From the cell containing the given text, extract its center point as (X, Y) coordinate. 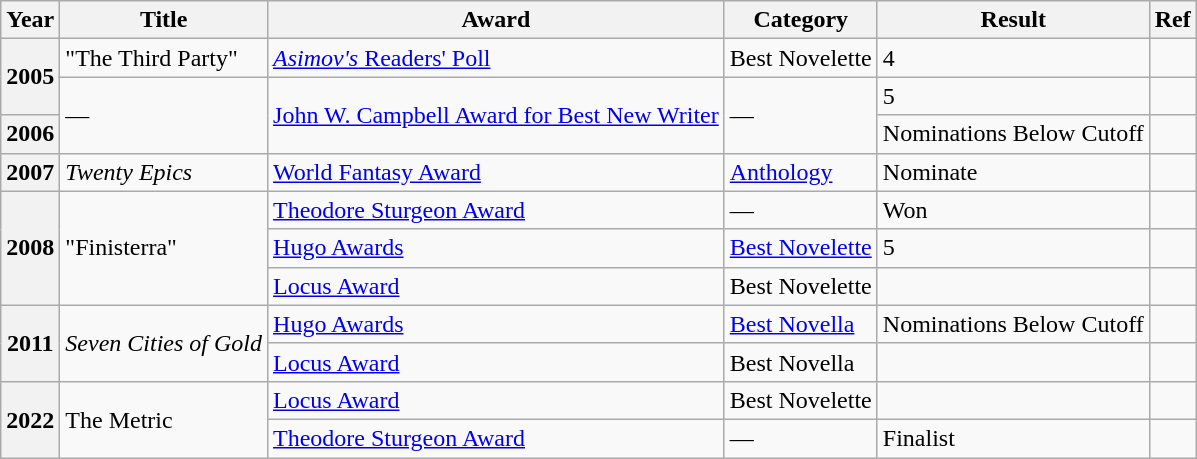
Year (30, 20)
4 (1013, 58)
Asimov's Readers' Poll (496, 58)
Anthology (800, 172)
Ref (1172, 20)
Award (496, 20)
World Fantasy Award (496, 172)
Twenty Epics (164, 172)
Title (164, 20)
Nominate (1013, 172)
"The Third Party" (164, 58)
2008 (30, 248)
Won (1013, 210)
2005 (30, 77)
"Finisterra" (164, 248)
The Metric (164, 419)
Result (1013, 20)
Category (800, 20)
2022 (30, 419)
John W. Campbell Award for Best New Writer (496, 115)
2011 (30, 343)
Finalist (1013, 438)
2007 (30, 172)
2006 (30, 134)
Seven Cities of Gold (164, 343)
